Output the [X, Y] coordinate of the center of the cell containing the given text.  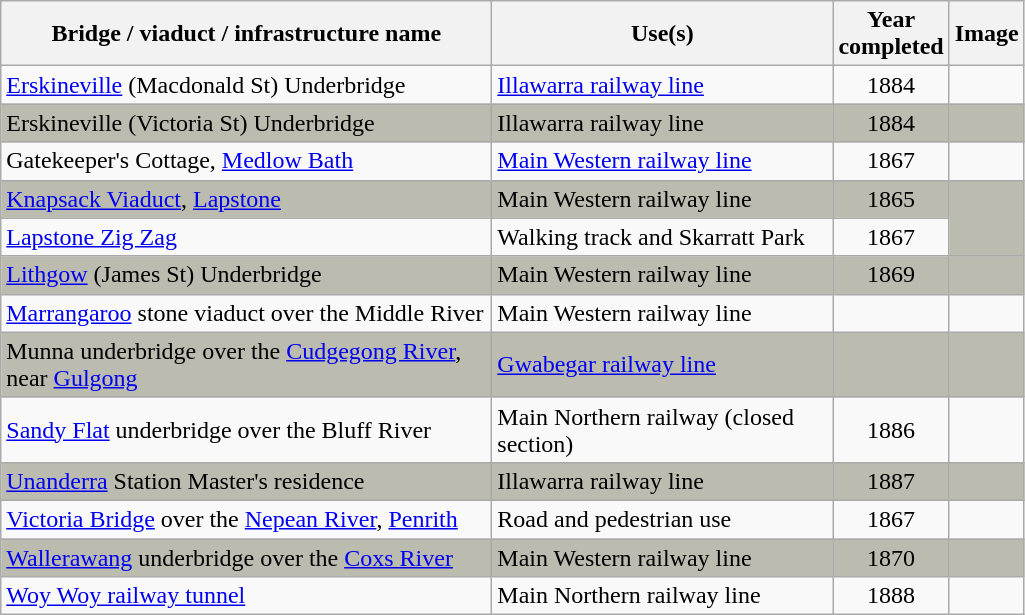
Lapstone Zig Zag [246, 237]
Bridge / viaduct / infrastructure name [246, 34]
1887 [891, 481]
Woy Woy railway tunnel [246, 596]
Erskineville (Victoria St) Underbridge [246, 123]
Erskineville (Macdonald St) Underbridge [246, 85]
Gwabegar railway line [662, 364]
Munna underbridge over the Cudgegong River, near Gulgong [246, 364]
Knapsack Viaduct, Lapstone [246, 199]
Use(s) [662, 34]
Walking track and Skarratt Park [662, 237]
Lithgow (James St) Underbridge [246, 275]
Road and pedestrian use [662, 519]
Sandy Flat underbridge over the Bluff River [246, 430]
Gatekeeper's Cottage, Medlow Bath [246, 161]
1865 [891, 199]
Year completed [891, 34]
Victoria Bridge over the Nepean River, Penrith [246, 519]
Image [986, 34]
Unanderra Station Master's residence [246, 481]
Wallerawang underbridge over the Coxs River [246, 557]
Marrangaroo stone viaduct over the Middle River [246, 313]
1869 [891, 275]
1888 [891, 596]
Main Northern railway (closed section) [662, 430]
1870 [891, 557]
Main Northern railway line [662, 596]
1886 [891, 430]
